Extract the [X, Y] coordinate from the center of the cell holding the provided text.  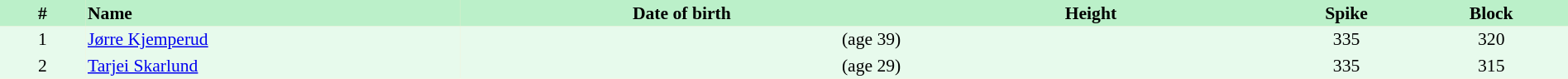
Date of birth [681, 13]
1 [43, 40]
(age 29) [681, 66]
# [43, 13]
320 [1491, 40]
Name [273, 13]
Spike [1346, 13]
(age 39) [681, 40]
315 [1491, 66]
Jørre Kjemperud [273, 40]
Tarjei Skarlund [273, 66]
Block [1491, 13]
2 [43, 66]
Height [1090, 13]
